Capture the cell that displays the provided text and extract its [X, Y] central coordinate. 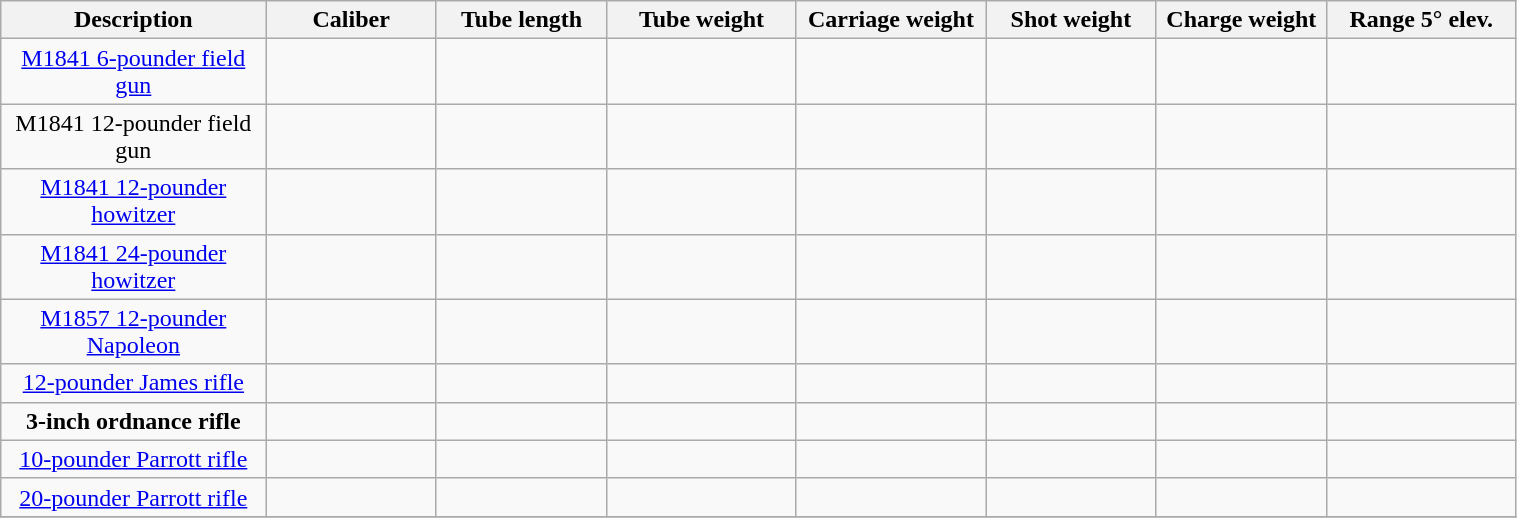
Carriage weight [890, 20]
Range 5° elev. [1422, 20]
10-pounder Parrott rifle [134, 459]
Tube weight [702, 20]
M1841 12-pounder field gun [134, 136]
Description [134, 20]
M1841 24-pounder howitzer [134, 266]
M1857 12-pounder Napoleon [134, 332]
Charge weight [1241, 20]
3-inch ordnance rifle [134, 421]
M1841 6-pounder field gun [134, 72]
20-pounder Parrott rifle [134, 497]
12-pounder James rifle [134, 383]
Shot weight [1071, 20]
Caliber [351, 20]
Tube length [521, 20]
M1841 12-pounder howitzer [134, 202]
